Provide the (x, y) coordinate of the cell's center where the given text is located.  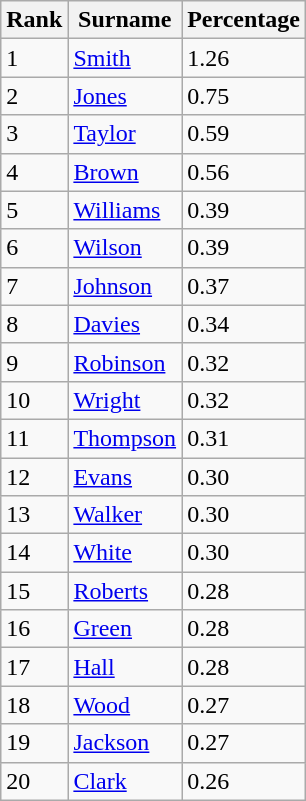
Taylor (125, 134)
5 (34, 210)
14 (34, 553)
Wilson (125, 248)
1.26 (244, 58)
18 (34, 705)
20 (34, 781)
6 (34, 248)
15 (34, 591)
Surname (125, 20)
Walker (125, 515)
Rank (34, 20)
0.34 (244, 324)
Green (125, 629)
10 (34, 400)
8 (34, 324)
9 (34, 362)
Wright (125, 400)
16 (34, 629)
13 (34, 515)
19 (34, 743)
Brown (125, 172)
Wood (125, 705)
Jones (125, 96)
Davies (125, 324)
Thompson (125, 438)
Evans (125, 477)
0.59 (244, 134)
0.56 (244, 172)
0.37 (244, 286)
17 (34, 667)
0.26 (244, 781)
Williams (125, 210)
White (125, 553)
0.75 (244, 96)
1 (34, 58)
12 (34, 477)
Smith (125, 58)
7 (34, 286)
4 (34, 172)
3 (34, 134)
Clark (125, 781)
Robinson (125, 362)
0.31 (244, 438)
Roberts (125, 591)
Hall (125, 667)
11 (34, 438)
Jackson (125, 743)
Johnson (125, 286)
2 (34, 96)
Percentage (244, 20)
